Locate the cell with the specified text and output its (x, y) center coordinate. 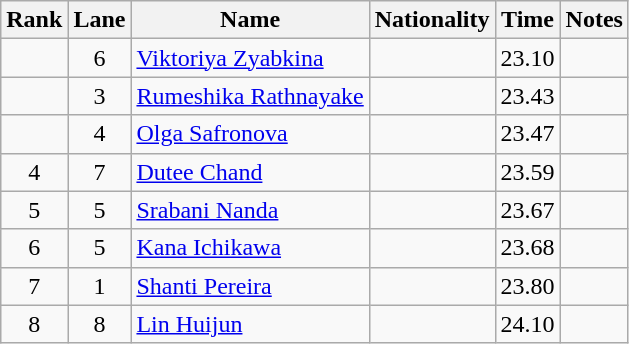
Dutee Chand (250, 172)
Nationality (432, 20)
23.43 (528, 96)
Lin Huijun (250, 324)
Olga Safronova (250, 134)
23.80 (528, 286)
Time (528, 20)
23.59 (528, 172)
Srabani Nanda (250, 210)
1 (100, 286)
Rumeshika Rathnayake (250, 96)
Name (250, 20)
3 (100, 96)
23.67 (528, 210)
Viktoriya Zyabkina (250, 58)
23.68 (528, 248)
Shanti Pereira (250, 286)
23.47 (528, 134)
Kana Ichikawa (250, 248)
Notes (594, 20)
Rank (34, 20)
Lane (100, 20)
23.10 (528, 58)
24.10 (528, 324)
